For the text-containing cell, return its midpoint in (X, Y) coordinate format. 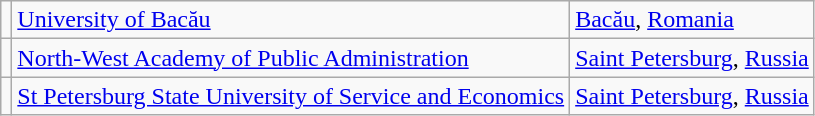
St Petersburg State University of Service and Economics (291, 96)
Bacău, Romania (692, 20)
North-West Academy of Public Administration (291, 58)
University of Bacău (291, 20)
